From the cell containing the given text, extract its center point as (x, y) coordinate. 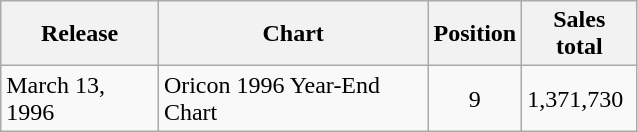
Chart (293, 34)
9 (475, 98)
1,371,730 (580, 98)
Sales total (580, 34)
Oricon 1996 Year-End Chart (293, 98)
March 13, 1996 (80, 98)
Release (80, 34)
Position (475, 34)
